Identify which cell holds the provided text, then report its [X, Y] central coordinate. 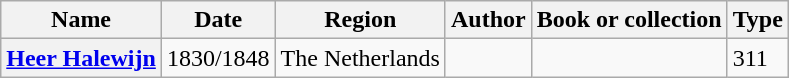
1830/1848 [218, 58]
Date [218, 20]
Author [488, 20]
Heer Halewijn [82, 58]
Name [82, 20]
311 [758, 58]
The Netherlands [360, 58]
Book or collection [629, 20]
Type [758, 20]
Region [360, 20]
